Detect which cell encompasses the target text, then output its [x, y] center coordinate. 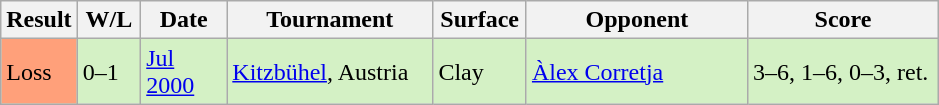
Clay [480, 72]
Jul 2000 [184, 72]
Score [842, 20]
Surface [480, 20]
Àlex Corretja [636, 72]
3–6, 1–6, 0–3, ret. [842, 72]
Loss [39, 72]
0–1 [109, 72]
Opponent [636, 20]
Date [184, 20]
W/L [109, 20]
Result [39, 20]
Tournament [330, 20]
Kitzbühel, Austria [330, 72]
